Detect which cell encompasses the target text, then output its (x, y) center coordinate. 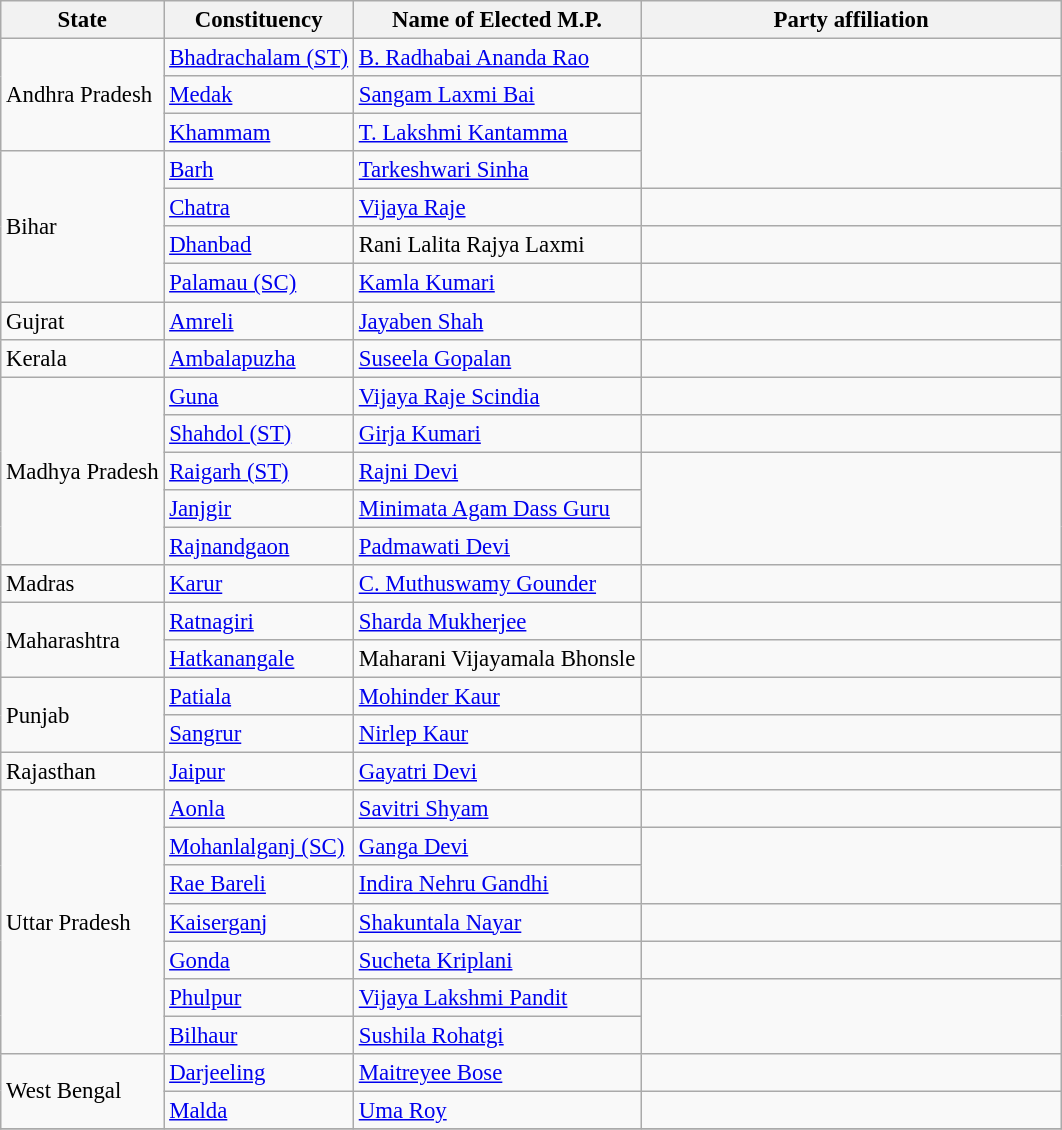
Ganga Devi (496, 847)
Aonla (259, 809)
Darjeeling (259, 1073)
B. Radhabai Ananda Rao (496, 58)
Uttar Pradesh (82, 922)
Kamla Kumari (496, 283)
Uma Roy (496, 1110)
Medak (259, 95)
Vijaya Lakshmi Pandit (496, 997)
Shakuntala Nayar (496, 922)
Punjab (82, 716)
Indira Nehru Gandhi (496, 885)
T. Lakshmi Kantamma (496, 133)
Tarkeshwari Sinha (496, 170)
Gonda (259, 960)
Rae Bareli (259, 885)
Rajni Devi (496, 471)
Maharashtra (82, 640)
Kerala (82, 358)
Mohanlalganj (SC) (259, 847)
Phulpur (259, 997)
Malda (259, 1110)
Mohinder Kaur (496, 697)
Shahdol (ST) (259, 433)
Janjgir (259, 509)
Amreli (259, 321)
Sharda Mukherjee (496, 621)
Bhadrachalam (ST) (259, 58)
Madhya Pradesh (82, 471)
Palamau (SC) (259, 283)
Andhra Pradesh (82, 96)
Rajnandgaon (259, 546)
Raigarh (ST) (259, 471)
Gayatri Devi (496, 772)
State (82, 20)
Padmawati Devi (496, 546)
Minimata Agam Dass Guru (496, 509)
Chatra (259, 208)
Sushila Rohatgi (496, 1035)
Sangrur (259, 734)
Madras (82, 584)
Rani Lalita Rajya Laxmi (496, 245)
Khammam (259, 133)
Kaiserganj (259, 922)
Nirlep Kaur (496, 734)
Maitreyee Bose (496, 1073)
Bihar (82, 226)
Dhanbad (259, 245)
Patiala (259, 697)
Maharani Vijayamala Bhonsle (496, 659)
Vijaya Raje (496, 208)
Karur (259, 584)
Jayaben Shah (496, 321)
Ambalapuzha (259, 358)
Sucheta Kriplani (496, 960)
Sangam Laxmi Bai (496, 95)
West Bengal (82, 1092)
Vijaya Raje Scindia (496, 396)
Bilhaur (259, 1035)
Guna (259, 396)
Ratnagiri (259, 621)
Constituency (259, 20)
Girja Kumari (496, 433)
Savitri Shyam (496, 809)
Suseela Gopalan (496, 358)
Party affiliation (852, 20)
Barh (259, 170)
Jaipur (259, 772)
C. Muthuswamy Gounder (496, 584)
Name of Elected M.P. (496, 20)
Rajasthan (82, 772)
Gujrat (82, 321)
Hatkanangale (259, 659)
